Scan for the cell matching the given text and deliver its [X, Y] coordinate at center. 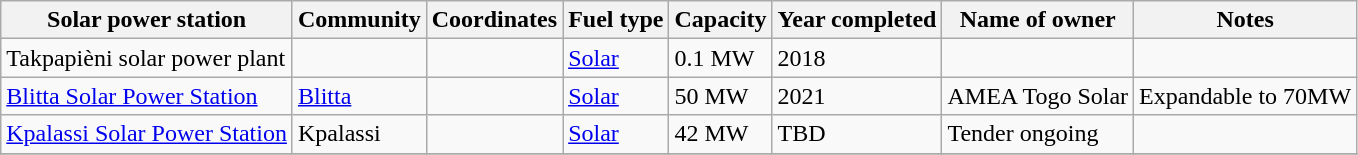
Community [359, 20]
50 MW [720, 96]
Tender ongoing [1038, 134]
Blitta [359, 96]
Notes [1246, 20]
Expandable to 70MW [1246, 96]
Year completed [857, 20]
0.1 MW [720, 58]
Kpalassi Solar Power Station [147, 134]
42 MW [720, 134]
AMEA Togo Solar [1038, 96]
Blitta Solar Power Station [147, 96]
Fuel type [616, 20]
2018 [857, 58]
Solar power station [147, 20]
Takpapièni solar power plant [147, 58]
TBD [857, 134]
Coordinates [494, 20]
Kpalassi [359, 134]
Capacity [720, 20]
2021 [857, 96]
Name of owner [1038, 20]
